For the text-containing cell, return its midpoint in [x, y] coordinate format. 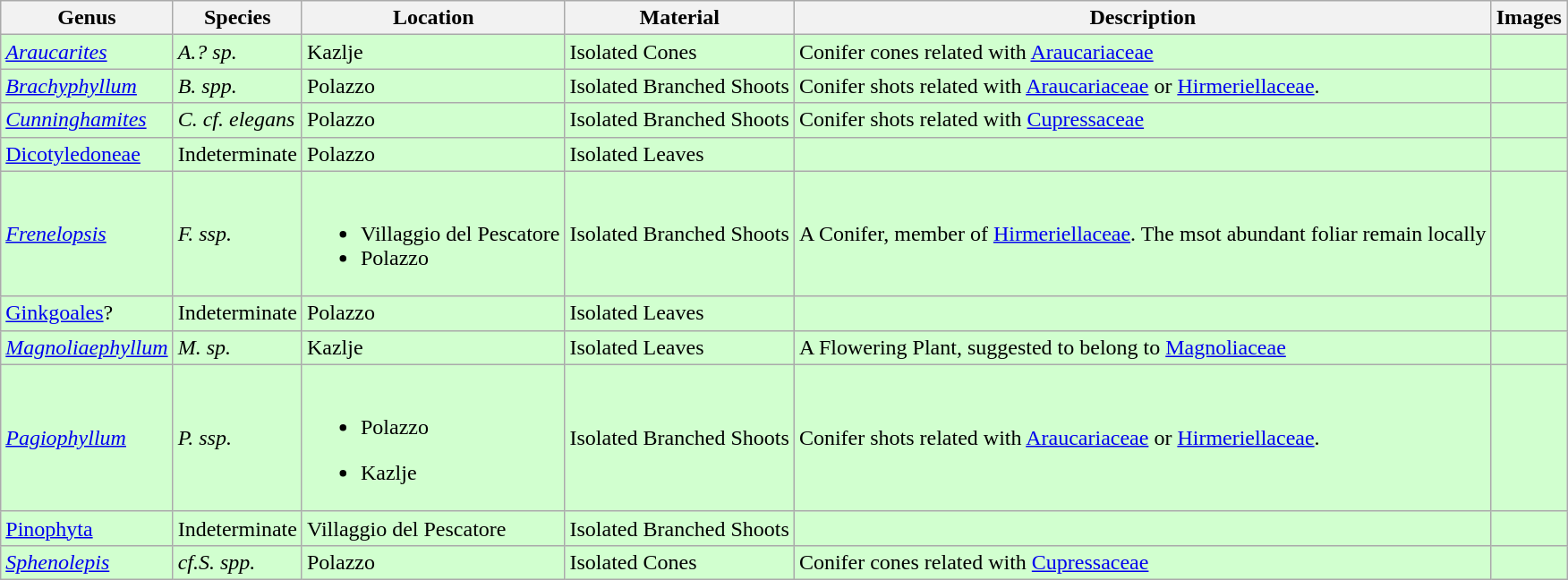
Location [433, 18]
A.? sp. [237, 52]
Conifer shots related with Cupressaceae [1142, 120]
B. spp. [237, 86]
Magnoliaephyllum [87, 347]
Genus [87, 18]
Brachyphyllum [87, 86]
Conifer cones related with Araucariaceae [1142, 52]
Material [679, 18]
Dicotyledoneae [87, 154]
PolazzoKazlje [433, 438]
Villaggio del Pescatore [433, 528]
P. ssp. [237, 438]
Description [1142, 18]
Images [1529, 18]
Sphenolepis [87, 562]
Villaggio del PescatorePolazzo [433, 234]
Araucarites [87, 52]
A Conifer, member of Hirmeriellaceae. The msot abundant foliar remain locally [1142, 234]
F. ssp. [237, 234]
Pagiophyllum [87, 438]
Ginkgoales? [87, 313]
C. cf. elegans [237, 120]
Conifer cones related with Cupressaceae [1142, 562]
Frenelopsis [87, 234]
Cunninghamites [87, 120]
Pinophyta [87, 528]
M. sp. [237, 347]
A Flowering Plant, suggested to belong to Magnoliaceae [1142, 347]
cf.S. spp. [237, 562]
Species [237, 18]
